Search for the cell housing the specified text and yield its [X, Y] center coordinate. 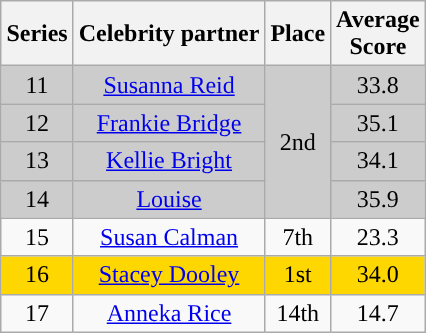
Anneka Rice [169, 313]
14.7 [378, 313]
34.0 [378, 275]
12 [37, 123]
Susanna Reid [169, 85]
33.8 [378, 85]
14th [298, 313]
Celebrity partner [169, 34]
13 [37, 161]
15 [37, 237]
Series [37, 34]
17 [37, 313]
35.1 [378, 123]
35.9 [378, 199]
Louise [169, 199]
Place [298, 34]
2nd [298, 142]
1st [298, 275]
Stacey Dooley [169, 275]
14 [37, 199]
11 [37, 85]
AverageScore [378, 34]
Frankie Bridge [169, 123]
23.3 [378, 237]
Kellie Bright [169, 161]
34.1 [378, 161]
16 [37, 275]
Susan Calman [169, 237]
7th [298, 237]
